Capture the cell that displays the provided text and extract its [x, y] central coordinate. 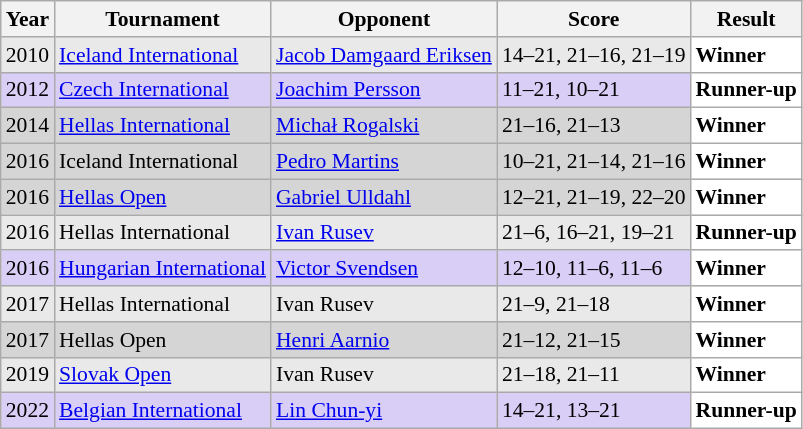
Joachim Persson [384, 90]
Opponent [384, 19]
Result [746, 19]
Year [28, 19]
Lin Chun-yi [384, 411]
2022 [28, 411]
14–21, 21–16, 21–19 [594, 55]
21–6, 16–21, 19–21 [594, 233]
2019 [28, 375]
Victor Svendsen [384, 269]
Jacob Damgaard Eriksen [384, 55]
21–12, 21–15 [594, 340]
21–18, 21–11 [594, 375]
10–21, 21–14, 21–16 [594, 162]
Score [594, 19]
11–21, 10–21 [594, 90]
Belgian International [162, 411]
14–21, 13–21 [594, 411]
Slovak Open [162, 375]
21–16, 21–13 [594, 126]
Gabriel Ulldahl [384, 197]
Tournament [162, 19]
12–10, 11–6, 11–6 [594, 269]
Michał Rogalski [384, 126]
2010 [28, 55]
Czech International [162, 90]
Hungarian International [162, 269]
2012 [28, 90]
Henri Aarnio [384, 340]
2014 [28, 126]
Pedro Martins [384, 162]
12–21, 21–19, 22–20 [594, 197]
21–9, 21–18 [594, 304]
